Output the [x, y] coordinate of the center of the cell containing the given text.  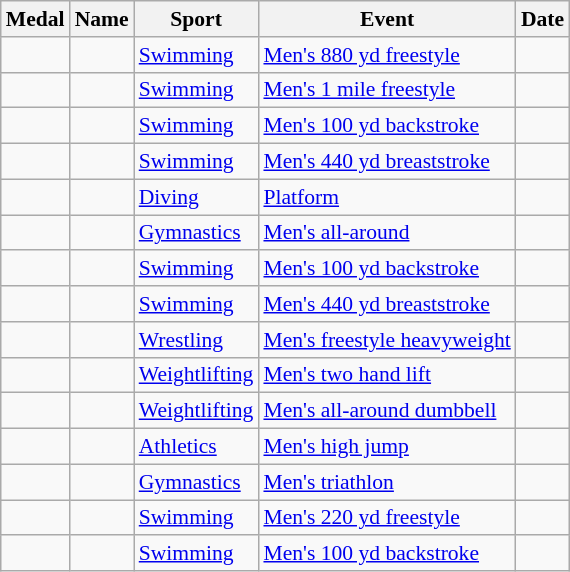
Athletics [196, 447]
Men's two hand lift [386, 375]
Men's 1 mile freestyle [386, 90]
Men's 220 yd freestyle [386, 518]
Name [102, 19]
Wrestling [196, 340]
Event [386, 19]
Men's triathlon [386, 482]
Men's freestyle heavyweight [386, 340]
Men's all-around dumbbell [386, 411]
Date [542, 19]
Sport [196, 19]
Platform [386, 197]
Diving [196, 197]
Men's high jump [386, 447]
Men's 880 yd freestyle [386, 55]
Medal [36, 19]
Men's all-around [386, 233]
